Pinpoint the cell where the given text exists, returning its (X, Y) midpoint coordinate. 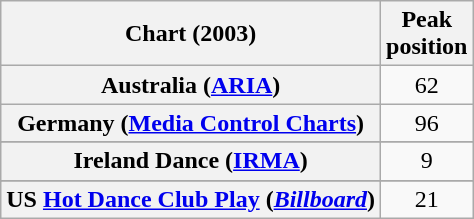
62 (427, 85)
Ireland Dance (IRMA) (191, 161)
9 (427, 161)
96 (427, 123)
Germany (Media Control Charts) (191, 123)
Chart (2003) (191, 34)
Peakposition (427, 34)
US Hot Dance Club Play (Billboard) (191, 199)
21 (427, 199)
Australia (ARIA) (191, 85)
